Return the [X, Y] coordinate for the center point of the cell that contains the specified text.  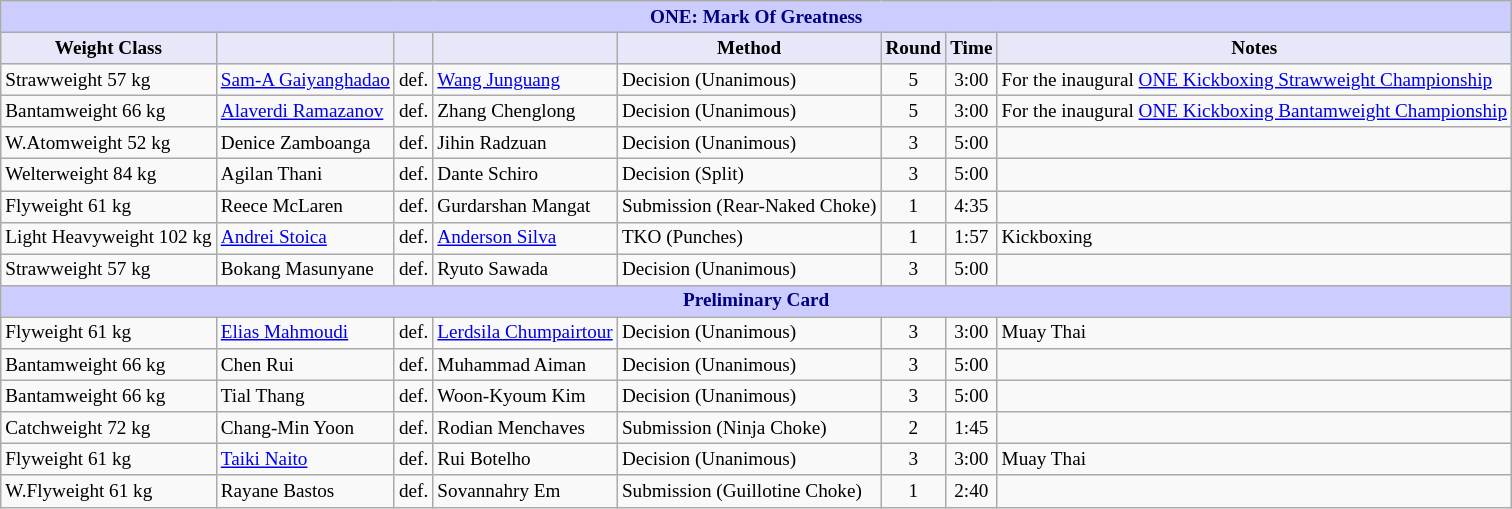
Bokang Masunyane [305, 270]
Round [914, 48]
Tial Thang [305, 396]
Andrei Stoica [305, 238]
Decision (Split) [749, 175]
Dante Schiro [526, 175]
W.Atomweight 52 kg [108, 143]
Elias Mahmoudi [305, 333]
Rui Botelho [526, 460]
Gurdarshan Mangat [526, 206]
Notes [1254, 48]
Submission (Ninja Choke) [749, 428]
1:45 [972, 428]
Denice Zamboanga [305, 143]
Anderson Silva [526, 238]
Wang Junguang [526, 80]
Sam-A Gaiyanghadao [305, 80]
Rayane Bastos [305, 491]
1:57 [972, 238]
Submission (Guillotine Choke) [749, 491]
Method [749, 48]
Woon-Kyoum Kim [526, 396]
ONE: Mark Of Greatness [756, 17]
Alaverdi Ramazanov [305, 111]
Light Heavyweight 102 kg [108, 238]
TKO (Punches) [749, 238]
Sovannahry Em [526, 491]
2 [914, 428]
Lerdsila Chumpairtour [526, 333]
Weight Class [108, 48]
W.Flyweight 61 kg [108, 491]
Preliminary Card [756, 301]
Zhang Chenglong [526, 111]
2:40 [972, 491]
Chang-Min Yoon [305, 428]
Rodian Menchaves [526, 428]
Ryuto Sawada [526, 270]
Kickboxing [1254, 238]
Jihin Radzuan [526, 143]
For the inaugural ONE Kickboxing Strawweight Championship [1254, 80]
Submission (Rear-Naked Choke) [749, 206]
Welterweight 84 kg [108, 175]
Time [972, 48]
For the inaugural ONE Kickboxing Bantamweight Championship [1254, 111]
Catchweight 72 kg [108, 428]
Muhammad Aiman [526, 365]
Reece McLaren [305, 206]
Agilan Thani [305, 175]
Taiki Naito [305, 460]
4:35 [972, 206]
Chen Rui [305, 365]
